Find where the given text appears and provide that cell's center as (x, y) coordinate. 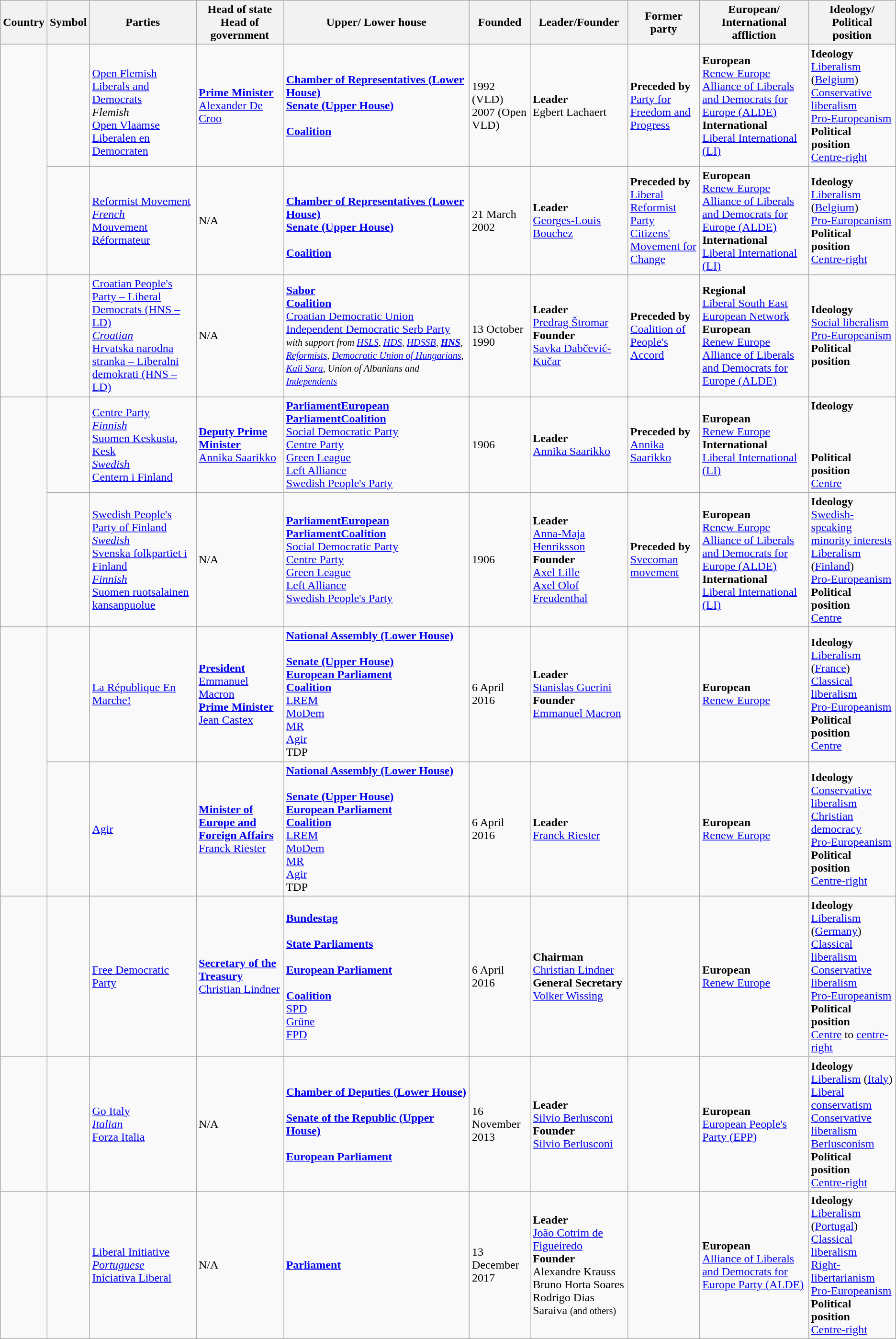
IdeologyLiberalism (Belgium)Pro-EuropeanismPolitical positionCentre-right (852, 220)
Centre PartyFinnishSuomen Keskusta, KeskSwedishCentern i Finland (143, 444)
LeaderPredrag ŠtromarFounderSavka Dabčević-Kučar (579, 336)
IdeologyPolitical positionCentre (852, 444)
Preceded byLiberal Reformist PartyCitizens' Movement for Change (663, 220)
LeaderGeorges-Louis Bouchez (579, 220)
LeaderJoão Cotrim de FigueiredoFounderAlexandre Krauss Bruno Horta Soares Rodrigo Dias Saraiva (and others) (579, 1265)
Symbol (68, 23)
Preceded byCoalition of People's Accord (663, 336)
Free Democratic Party (143, 976)
LeaderAnnika Saarikko (579, 444)
La République En Marche! (143, 694)
21 March 2002 (500, 220)
Deputy Prime MinisterAnnika Saarikko (240, 444)
Leader/Founder (579, 23)
1992 (VLD)2007 (Open VLD) (500, 105)
Founded (500, 23)
EuropeanAlliance of Liberals and Democrats for Europe Party (ALDE) (754, 1265)
LeaderStanislas GueriniFounderEmmanuel Macron (579, 694)
Agir (143, 828)
IdeologyLiberalism (Belgium)Conservative liberalismPro-EuropeanismPolitical positionCentre-right (852, 105)
Croatian People's Party – Liberal Democrats (HNS – LD)CroatianHrvatska narodna stranka – Liberalni demokrati (HNS – LD) (143, 336)
Liberal InitiativePortuguese Iniciativa Liberal (143, 1265)
IdeologySocial liberalismPro-EuropeanismPolitical position (852, 336)
LeaderEgbert Lachaert (579, 105)
IdeologyLiberalism (France)Classical liberalismPro-EuropeanismPolitical positionCentre (852, 694)
RegionalLiberal South East European NetworkEuropeanRenew EuropeAlliance of Liberals and Democrats for Europe (ALDE) (754, 336)
BundestagState ParliamentsEuropean ParliamentCoalitionSPDGrüneFPD (376, 976)
Chamber of Deputies (Lower House)Senate of the Republic (Upper House)European Parliament (376, 1123)
Secretary of the TreasuryChristian Lindner (240, 976)
Former party (663, 23)
IdeologyLiberalism (Italy)Liberal conservatismConservative liberalismBerlusconismPolitical positionCentre-right (852, 1123)
Swedish People's Party of FinlandSwedishSvenska folkpartiet i FinlandFinnishSuomen ruotsalainen kansanpuolue (143, 559)
Preceded byAnnika Saarikko (663, 444)
Open Flemish Liberals and DemocratsFlemishOpen Vlaamse Liberalen en Democraten (143, 105)
IdeologyConservative liberalismChristian democracyPro-EuropeanismPolitical positionCentre-right (852, 828)
Country (24, 23)
European/ International affliction (754, 23)
LeaderFranck Riester (579, 828)
LeaderAnna-Maja HenrikssonFounderAxel LilleAxel Olof Freudenthal (579, 559)
16 November 2013 (500, 1123)
LeaderSilvio BerlusconiFounderSilvio Berlusconi (579, 1123)
Minister of Europe and Foreign AffairsFranck Riester (240, 828)
Parties (143, 23)
13 October 1990 (500, 336)
Upper/ Lower house (376, 23)
EuropeanRenew EuropeInternationalLiberal International (LI) (754, 444)
Preceded bySvecoman movement (663, 559)
Prime MinisterAlexander De Croo (240, 105)
IdeologyLiberalism (Portugal)Classical liberalismRight-libertarianismPro-EuropeanismPolitical positionCentre-right (852, 1265)
Reformist MovementFrenchMouvement Réformateur (143, 220)
EuropeanEuropean People's Party (EPP) (754, 1123)
Preceded byParty for Freedom and Progress (663, 105)
IdeologyLiberalism (Germany)Classical liberalismConservative liberalismPro-EuropeanismPolitical positionCentre to centre-right (852, 976)
Head of stateHead of government (240, 23)
Ideology/ Political position (852, 23)
PresidentEmmanuel MacronPrime MinisterJean Castex (240, 694)
Parliament (376, 1265)
Go ItalyItalian Forza Italia (143, 1123)
13 December 2017 (500, 1265)
IdeologySwedish-speaking minority interestsLiberalism (Finland)Pro-EuropeanismPolitical positionCentre (852, 559)
ChairmanChristian LindnerGeneral SecretaryVolker Wissing (579, 976)
